Identify which cell holds the provided text, then report its [X, Y] central coordinate. 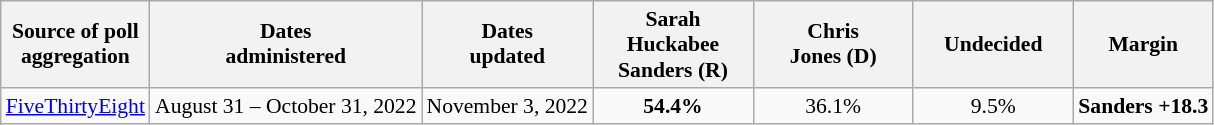
FiveThirtyEight [76, 106]
54.4% [673, 106]
SarahHuckabeeSanders (R) [673, 44]
Margin [1143, 44]
ChrisJones (D) [833, 44]
Sanders +18.3 [1143, 106]
November 3, 2022 [508, 106]
Source of pollaggregation [76, 44]
36.1% [833, 106]
August 31 – October 31, 2022 [286, 106]
Datesupdated [508, 44]
Datesadministered [286, 44]
9.5% [993, 106]
Undecided [993, 44]
